For the text-containing cell, return its midpoint in [X, Y] coordinate format. 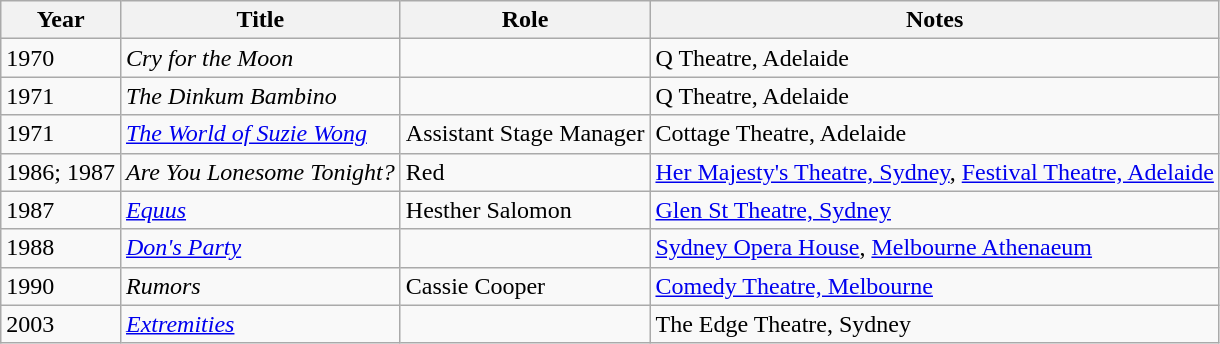
2003 [61, 324]
Comedy Theatre, Melbourne [934, 286]
Cottage Theatre, Adelaide [934, 134]
Rumors [260, 286]
1987 [61, 210]
Her Majesty's Theatre, Sydney, Festival Theatre, Adelaide [934, 172]
Title [260, 20]
Equus [260, 210]
Don's Party [260, 248]
Are You Lonesome Tonight? [260, 172]
Red [525, 172]
1970 [61, 58]
Notes [934, 20]
Role [525, 20]
Hesther Salomon [525, 210]
Year [61, 20]
1986; 1987 [61, 172]
The Edge Theatre, Sydney [934, 324]
Assistant Stage Manager [525, 134]
1990 [61, 286]
Cry for the Moon [260, 58]
Extremities [260, 324]
1988 [61, 248]
The Dinkum Bambino [260, 96]
The World of Suzie Wong [260, 134]
Cassie Cooper [525, 286]
Sydney Opera House, Melbourne Athenaeum [934, 248]
Glen St Theatre, Sydney [934, 210]
